Search for the cell housing the specified text and yield its (x, y) center coordinate. 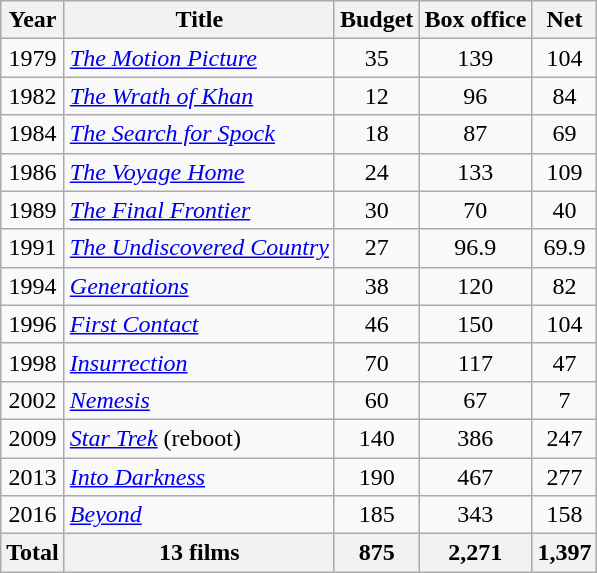
Year (33, 20)
46 (376, 324)
67 (476, 400)
386 (476, 438)
Total (33, 553)
2016 (33, 515)
30 (376, 210)
1996 (33, 324)
185 (376, 515)
1998 (33, 362)
The Undiscovered Country (199, 248)
The Voyage Home (199, 172)
96.9 (476, 248)
Into Darkness (199, 477)
First Contact (199, 324)
150 (476, 324)
35 (376, 58)
158 (564, 515)
69 (564, 134)
277 (564, 477)
13 films (199, 553)
84 (564, 96)
12 (376, 96)
467 (476, 477)
82 (564, 286)
69.9 (564, 248)
47 (564, 362)
38 (376, 286)
133 (476, 172)
1984 (33, 134)
Beyond (199, 515)
120 (476, 286)
Generations (199, 286)
Box office (476, 20)
140 (376, 438)
117 (476, 362)
1982 (33, 96)
1989 (33, 210)
2002 (33, 400)
7 (564, 400)
1,397 (564, 553)
Budget (376, 20)
1994 (33, 286)
The Search for Spock (199, 134)
40 (564, 210)
139 (476, 58)
Insurrection (199, 362)
2009 (33, 438)
The Wrath of Khan (199, 96)
1986 (33, 172)
18 (376, 134)
27 (376, 248)
96 (476, 96)
247 (564, 438)
60 (376, 400)
2,271 (476, 553)
1991 (33, 248)
Star Trek (reboot) (199, 438)
343 (476, 515)
Title (199, 20)
875 (376, 553)
The Final Frontier (199, 210)
24 (376, 172)
The Motion Picture (199, 58)
Nemesis (199, 400)
87 (476, 134)
109 (564, 172)
1979 (33, 58)
190 (376, 477)
2013 (33, 477)
Net (564, 20)
